Return the [x, y] coordinate for the center point of the cell that contains the specified text.  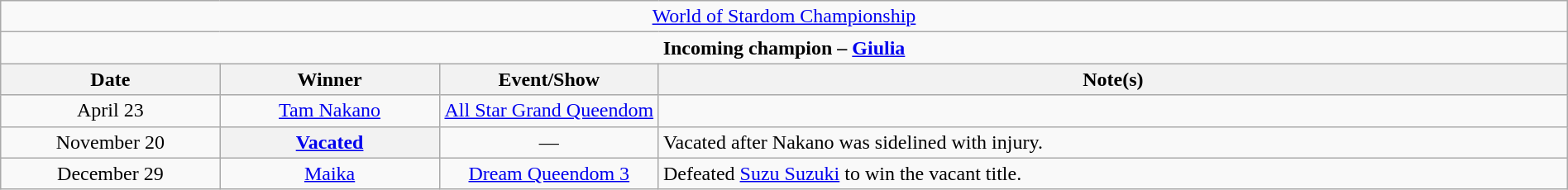
Note(s) [1113, 79]
All Star Grand Queendom [549, 111]
December 29 [111, 173]
Winner [329, 79]
Vacated [329, 142]
Event/Show [549, 79]
Date [111, 79]
Defeated Suzu Suzuki to win the vacant title. [1113, 173]
Maika [329, 173]
World of Stardom Championship [784, 17]
— [549, 142]
Vacated after Nakano was sidelined with injury. [1113, 142]
April 23 [111, 111]
November 20 [111, 142]
Tam Nakano [329, 111]
Dream Queendom 3 [549, 173]
Incoming champion – Giulia [784, 48]
